Locate the cell with the specified text and output its (X, Y) center coordinate. 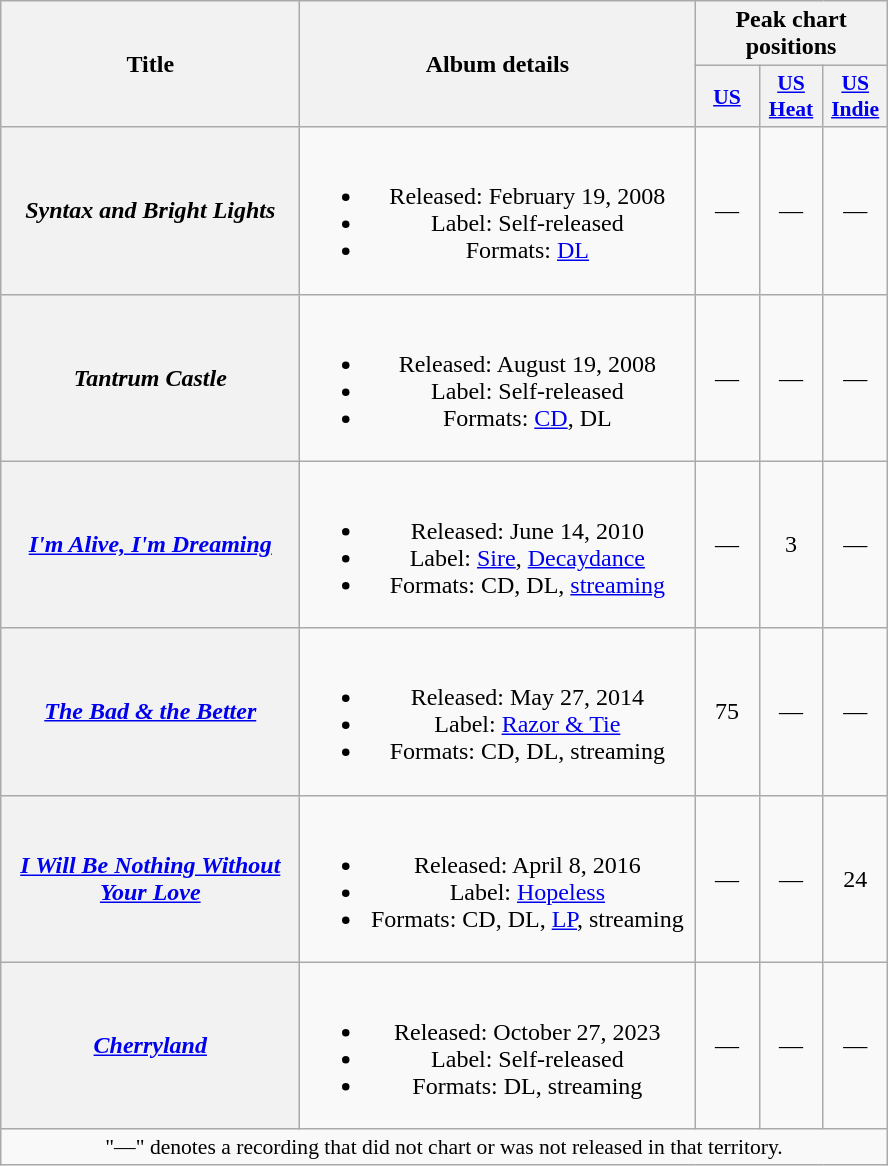
US (727, 96)
US Heat (791, 96)
Album details (498, 64)
Released: October 27, 2023Label: Self-releasedFormats: DL, streaming (498, 1046)
Syntax and Bright Lights (150, 210)
75 (727, 712)
Released: June 14, 2010Label: Sire, DecaydanceFormats: CD, DL, streaming (498, 544)
Released: May 27, 2014Label: Razor & TieFormats: CD, DL, streaming (498, 712)
"—" denotes a recording that did not chart or was not released in that territory. (444, 1147)
Released: August 19, 2008Label: Self-releasedFormats: CD, DL (498, 378)
Peak chart positions (791, 34)
Tantrum Castle (150, 378)
3 (791, 544)
Cherryland (150, 1046)
The Bad & the Better (150, 712)
24 (855, 878)
I Will Be Nothing Without Your Love (150, 878)
Title (150, 64)
US Indie (855, 96)
Released: February 19, 2008Label: Self-releasedFormats: DL (498, 210)
I'm Alive, I'm Dreaming (150, 544)
Released: April 8, 2016Label: HopelessFormats: CD, DL, LP, streaming (498, 878)
